Output the (x, y) coordinate of the center of the cell containing the given text.  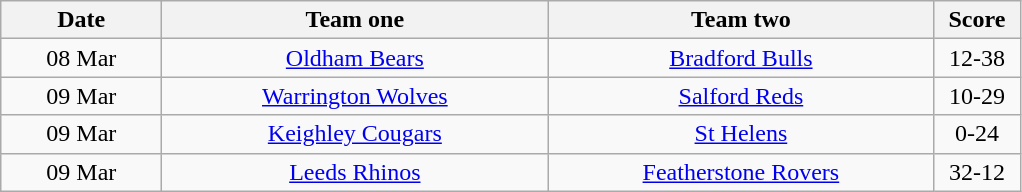
Oldham Bears (355, 58)
Team one (355, 20)
Leeds Rhinos (355, 172)
10-29 (977, 96)
Team two (741, 20)
08 Mar (82, 58)
Warrington Wolves (355, 96)
Featherstone Rovers (741, 172)
Bradford Bulls (741, 58)
St Helens (741, 134)
Keighley Cougars (355, 134)
Score (977, 20)
32-12 (977, 172)
12-38 (977, 58)
Salford Reds (741, 96)
0-24 (977, 134)
Date (82, 20)
